Determine the (x, y) coordinate at the center of the cell enclosing the given text.  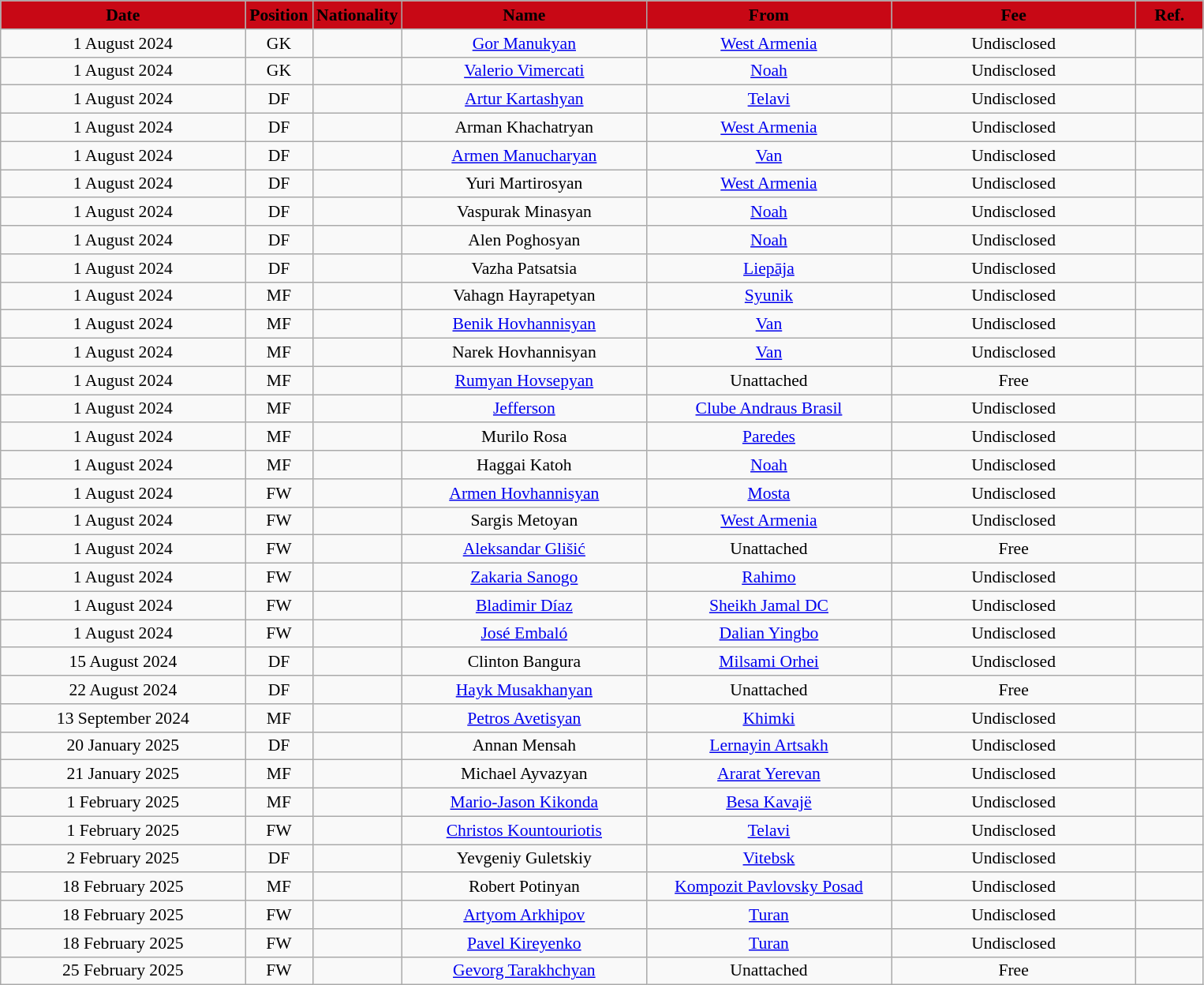
Artur Kartashyan (524, 99)
Robert Potinyan (524, 887)
Rumyan Hovsepyan (524, 380)
Paredes (768, 437)
Murilo Rosa (524, 437)
Arman Khachatryan (524, 128)
Yevgeniy Guletskiy (524, 859)
Jefferson (524, 409)
13 September 2024 (123, 718)
From (768, 15)
Syunik (768, 296)
Liepāja (768, 268)
Vazha Patsatsia (524, 268)
Pavel Kireyenko (524, 943)
Khimki (768, 718)
Petros Avetisyan (524, 718)
Dalian Yingbo (768, 634)
Ref. (1169, 15)
Hayk Musakhanyan (524, 690)
Artyom Arkhipov (524, 915)
Vitebsk (768, 859)
Milsami Orhei (768, 662)
Haggai Katoh (524, 465)
Michael Ayvazyan (524, 774)
Lernayin Artsakh (768, 746)
22 August 2024 (123, 690)
Bladimir Díaz (524, 605)
Alen Poghosyan (524, 240)
Benik Hovhannisyan (524, 324)
Annan Mensah (524, 746)
Position (279, 15)
Clinton Bangura (524, 662)
Vahagn Hayrapetyan (524, 296)
Fee (1014, 15)
Yuri Martirosyan (524, 184)
Narek Hovhannisyan (524, 353)
Name (524, 15)
Kompozit Pavlovsky Posad (768, 887)
Ararat Yerevan (768, 774)
25 February 2025 (123, 971)
Sargis Metoyan (524, 521)
Date (123, 15)
Christos Kountouriotis (524, 830)
José Embaló (524, 634)
Mosta (768, 493)
Gor Manukyan (524, 43)
Gevorg Tarakhchyan (524, 971)
20 January 2025 (123, 746)
21 January 2025 (123, 774)
Armen Manucharyan (524, 155)
15 August 2024 (123, 662)
Nationality (357, 15)
2 February 2025 (123, 859)
Aleksandar Glišić (524, 549)
Sheikh Jamal DC (768, 605)
Armen Hovhannisyan (524, 493)
Clube Andraus Brasil (768, 409)
Rahimo (768, 578)
Zakaria Sanogo (524, 578)
Mario-Jason Kikonda (524, 803)
Valerio Vimercati (524, 71)
Vaspurak Minasyan (524, 212)
Besa Kavajë (768, 803)
